For the text-containing cell, return its midpoint in (x, y) coordinate format. 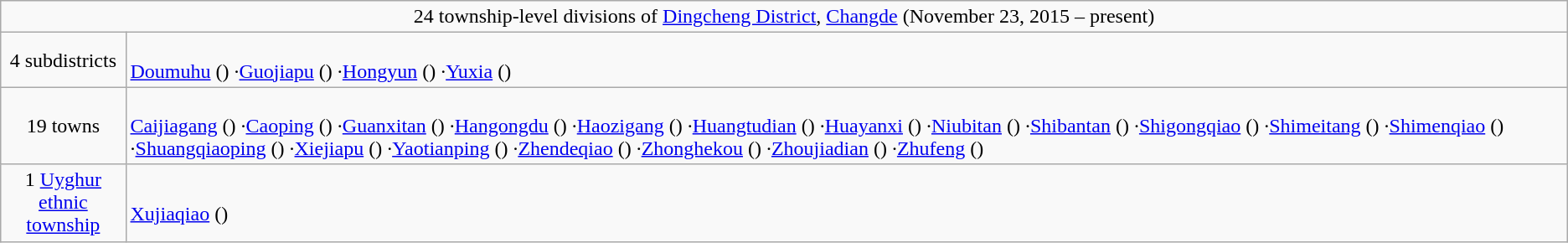
Xujiaqiao () (846, 203)
4 subdistricts (64, 60)
19 towns (64, 126)
1 Uyghur ethnic township (64, 203)
Doumuhu () ·Guojiapu () ·Hongyun () ·Yuxia () (846, 60)
24 township-level divisions of Dingcheng District, Changde (November 23, 2015 – present) (784, 17)
